Capture the cell that displays the provided text and extract its (X, Y) central coordinate. 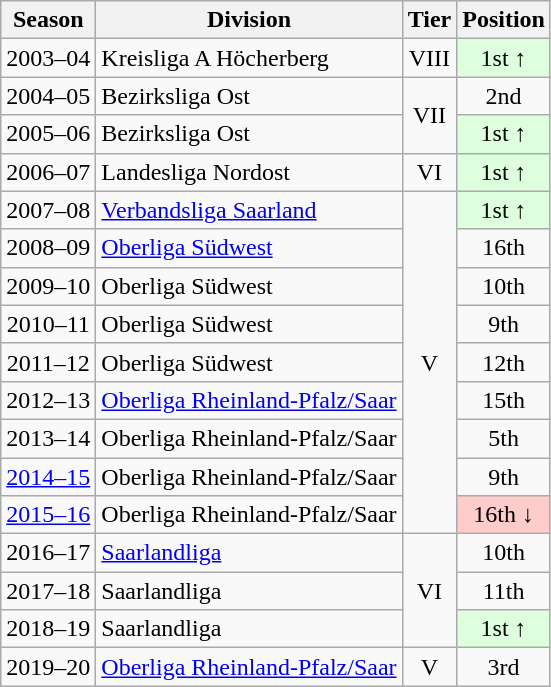
2004–05 (48, 96)
Tier (430, 20)
16th ↓ (504, 515)
VII (430, 115)
2014–15 (48, 477)
2012–13 (48, 400)
2005–06 (48, 134)
11th (504, 591)
5th (504, 438)
2008–09 (48, 248)
2013–14 (48, 438)
VIII (430, 58)
2006–07 (48, 172)
2003–04 (48, 58)
16th (504, 248)
2007–08 (48, 210)
Verbandsliga Saarland (249, 210)
2016–17 (48, 553)
15th (504, 400)
2nd (504, 96)
2010–11 (48, 324)
3rd (504, 667)
2015–16 (48, 515)
2018–19 (48, 629)
Kreisliga A Höcherberg (249, 58)
Season (48, 20)
2011–12 (48, 362)
12th (504, 362)
2017–18 (48, 591)
2009–10 (48, 286)
Division (249, 20)
Position (504, 20)
2019–20 (48, 667)
Landesliga Nordost (249, 172)
